For the text-containing cell, return its midpoint in (x, y) coordinate format. 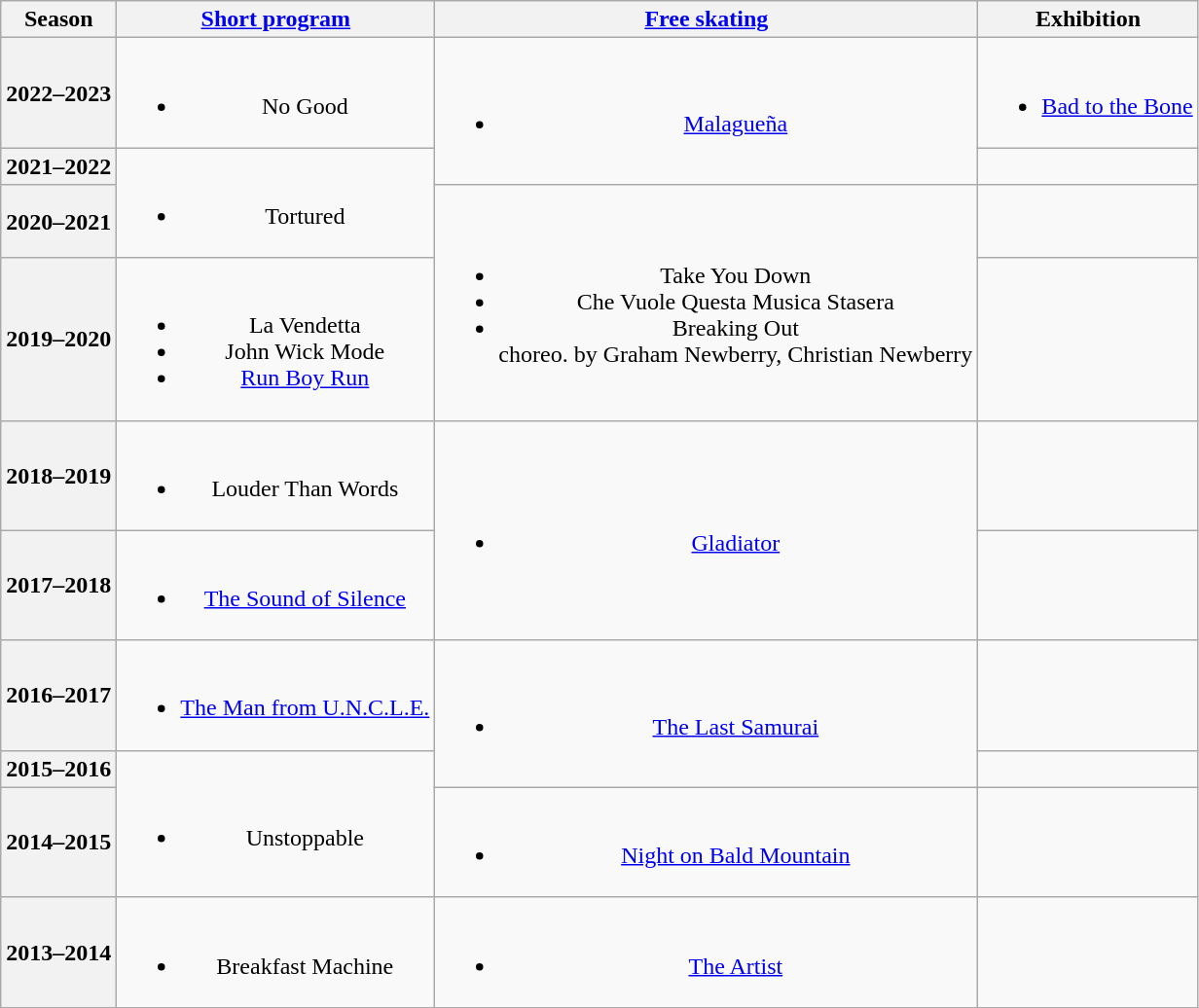
The Man from U.N.C.L.E. (276, 695)
2018–2019 (58, 475)
Night on Bald Mountain (707, 843)
Take You DownChe Vuole Questa Musica StaseraBreaking Out choreo. by Graham Newberry, Christian Newberry (707, 303)
2016–2017 (58, 695)
2015–2016 (58, 769)
2022–2023 (58, 93)
2013–2014 (58, 952)
Tortured (276, 202)
2019–2020 (58, 339)
Louder Than Words (276, 475)
La VendettaJohn Wick ModeRun Boy Run (276, 339)
The Sound of Silence (276, 586)
Season (58, 19)
Gladiator (707, 530)
Free skating (707, 19)
2020–2021 (58, 222)
The Artist (707, 952)
Unstoppable (276, 823)
Exhibition (1088, 19)
Short program (276, 19)
2014–2015 (58, 843)
The Last Samurai (707, 714)
No Good (276, 93)
2017–2018 (58, 586)
Bad to the Bone (1088, 93)
Malagueña (707, 111)
Breakfast Machine (276, 952)
2021–2022 (58, 166)
